Capture the cell that displays the provided text and extract its [X, Y] central coordinate. 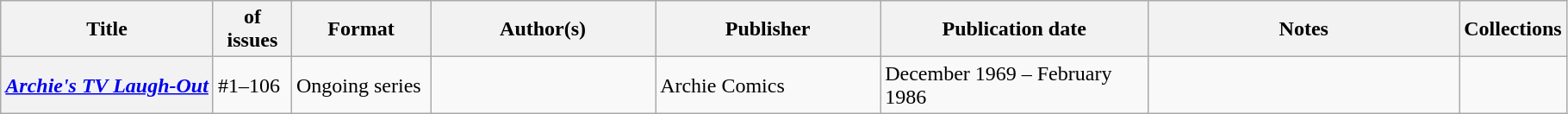
Collections [1513, 29]
Format [360, 29]
Title [107, 29]
of issues [252, 29]
#1–106 [252, 85]
Archie Comics [768, 85]
Publisher [768, 29]
Notes [1304, 29]
Publication date [1015, 29]
Ongoing series [360, 85]
Archie's TV Laugh-Out [107, 85]
December 1969 – February 1986 [1015, 85]
Author(s) [543, 29]
